Search for the cell housing the specified text and yield its [x, y] center coordinate. 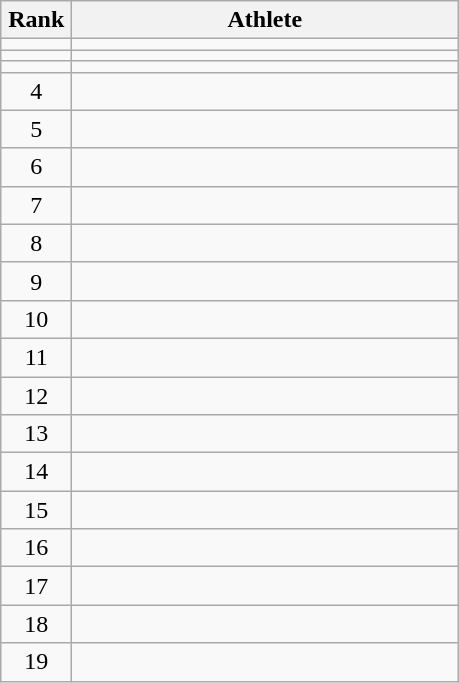
14 [36, 472]
9 [36, 281]
Rank [36, 20]
6 [36, 167]
4 [36, 91]
8 [36, 243]
10 [36, 319]
11 [36, 357]
17 [36, 586]
16 [36, 548]
15 [36, 510]
13 [36, 434]
18 [36, 624]
19 [36, 662]
Athlete [265, 20]
5 [36, 129]
12 [36, 395]
7 [36, 205]
